Determine the (X, Y) coordinate at the center of the cell enclosing the given text.  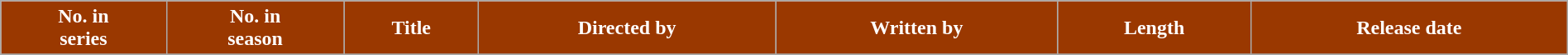
Title (411, 28)
Release date (1409, 28)
No. inseason (255, 28)
Directed by (627, 28)
Written by (916, 28)
No. inseries (84, 28)
Length (1154, 28)
